Search for the cell housing the specified text and yield its (x, y) center coordinate. 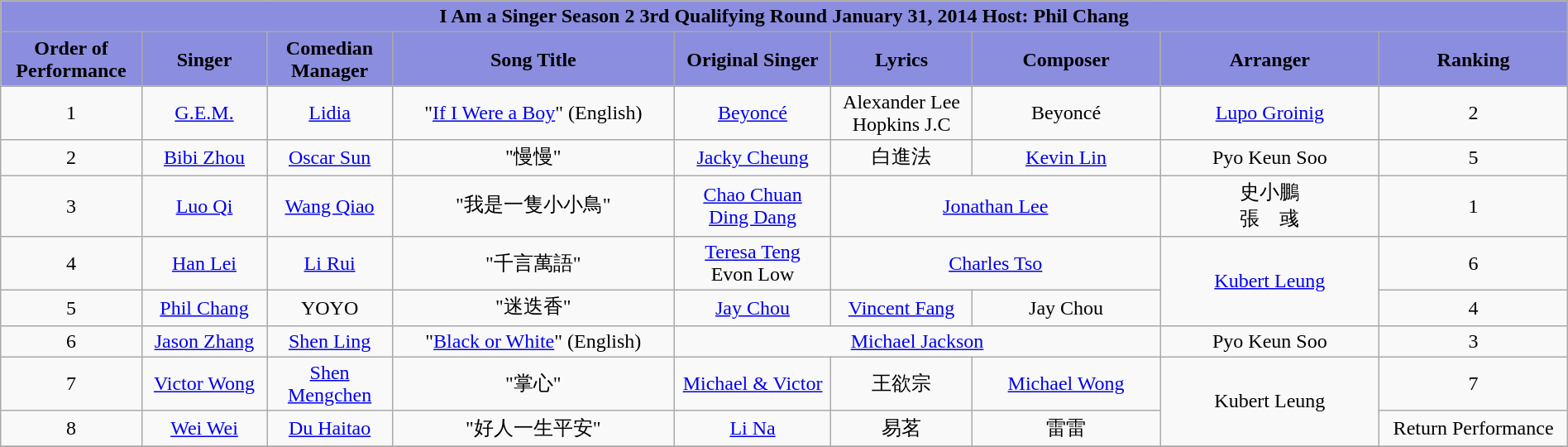
Victor Wong (204, 384)
Original Singer (753, 60)
Teresa TengEvon Low (753, 263)
Wei Wei (204, 429)
白進法 (901, 157)
Ranking (1474, 60)
Lupo Groinig (1270, 113)
"迷迭香" (533, 308)
"我是一隻小小鳥" (533, 206)
"慢慢" (533, 157)
Song Title (533, 60)
Du Haitao (330, 429)
Luo Qi (204, 206)
雷雷 (1065, 429)
王欲宗 (901, 384)
Michael & Victor (753, 384)
Li Na (753, 429)
Michael Jackson (916, 341)
Oscar Sun (330, 157)
"千言萬語" (533, 263)
Lyrics (901, 60)
Jason Zhang (204, 341)
YOYO (330, 308)
Chao ChuanDing Dang (753, 206)
Shen Ling (330, 341)
Lidia (330, 113)
Vincent Fang (901, 308)
Michael Wong (1065, 384)
G.E.M. (204, 113)
Comedian Manager (330, 60)
史小鵬張 彧 (1270, 206)
Bibi Zhou (204, 157)
"好人一生平安" (533, 429)
Order of Performance (71, 60)
"Black or White" (English) (533, 341)
Return Performance (1474, 429)
Shen Mengchen (330, 384)
Singer (204, 60)
Jacky Cheung (753, 157)
I Am a Singer Season 2 3rd Qualifying Round January 31, 2014 Host: Phil Chang (784, 17)
Jonathan Lee (996, 206)
Li Rui (330, 263)
Composer (1065, 60)
Alexander LeeHopkins J.C (901, 113)
易茗 (901, 429)
Arranger (1270, 60)
Phil Chang (204, 308)
"掌心" (533, 384)
8 (71, 429)
Kevin Lin (1065, 157)
Wang Qiao (330, 206)
Charles Tso (996, 263)
Han Lei (204, 263)
"If I Were a Boy" (English) (533, 113)
